Return the (x, y) coordinate for the center point of the cell that contains the specified text.  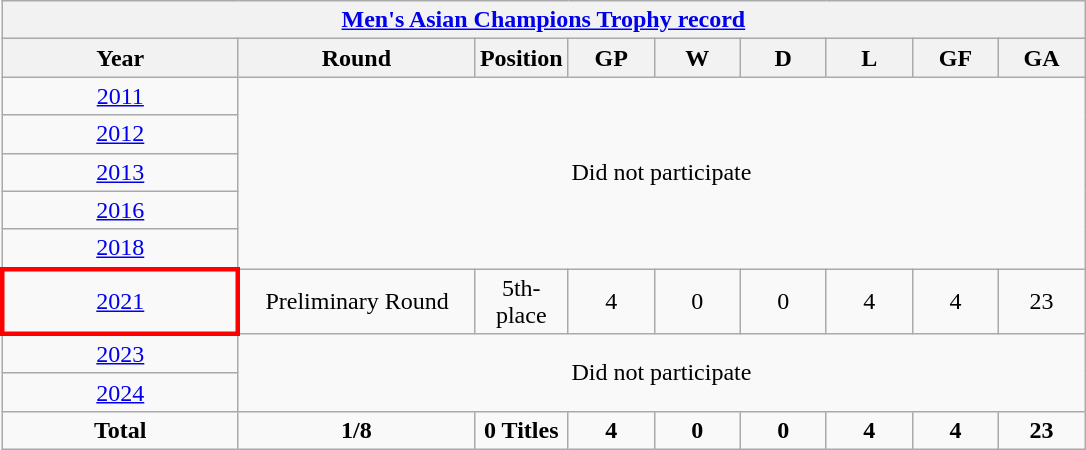
0 Titles (521, 430)
2016 (120, 210)
D (783, 58)
Position (521, 58)
2024 (120, 392)
2023 (120, 354)
GP (611, 58)
2011 (120, 96)
Round (356, 58)
2021 (120, 302)
2018 (120, 249)
L (869, 58)
Year (120, 58)
W (697, 58)
Men's Asian Champions Trophy record (543, 20)
1/8 (356, 430)
2012 (120, 134)
2013 (120, 172)
Preliminary Round (356, 302)
GF (955, 58)
Total (120, 430)
GA (1041, 58)
5th-place (521, 302)
